Identify which cell holds the provided text, then report its [X, Y] central coordinate. 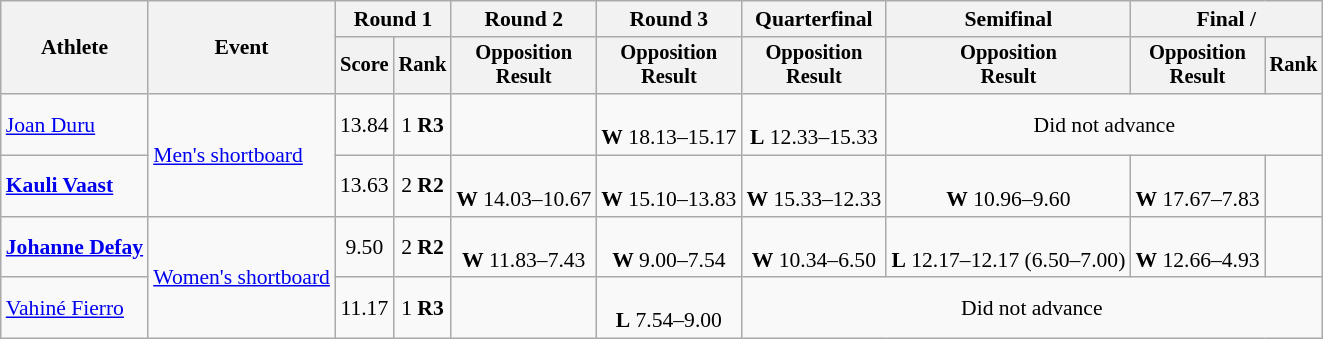
Women's shortboard [242, 278]
Final / [1226, 19]
Round 3 [668, 19]
W 17.67–7.83 [1197, 186]
W 10.34–6.50 [814, 248]
L 12.33–15.33 [814, 124]
W 15.10–13.83 [668, 186]
Men's shortboard [242, 155]
Joan Duru [74, 124]
Kauli Vaast [74, 186]
Athlete [74, 48]
9.50 [364, 248]
W 14.03–10.67 [524, 186]
W 15.33–12.33 [814, 186]
W 9.00–7.54 [668, 248]
Johanne Defay [74, 248]
13.84 [364, 124]
W 10.96–9.60 [1008, 186]
Round 1 [393, 19]
13.63 [364, 186]
Vahiné Fierro [74, 308]
L 7.54–9.00 [668, 308]
Semifinal [1008, 19]
L 12.17–12.17 (6.50–7.00) [1008, 248]
Quarterfinal [814, 19]
W 11.83–7.43 [524, 248]
W 18.13–15.17 [668, 124]
Event [242, 48]
W 12.66–4.93 [1197, 248]
Score [364, 66]
11.17 [364, 308]
Round 2 [524, 19]
